Return the [X, Y] coordinate for the center point of the cell that contains the specified text.  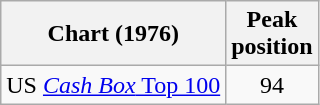
Peakposition [272, 34]
US Cash Box Top 100 [114, 85]
Chart (1976) [114, 34]
94 [272, 85]
